Return [X, Y] of the center of cell containing provided text 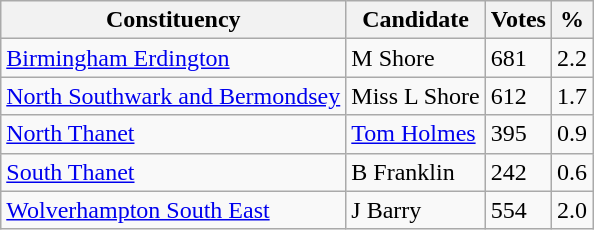
J Barry [416, 210]
Candidate [416, 20]
Wolverhampton South East [174, 210]
2.0 [572, 210]
Votes [518, 20]
Tom Holmes [416, 134]
681 [518, 58]
North Southwark and Bermondsey [174, 96]
North Thanet [174, 134]
0.9 [572, 134]
Constituency [174, 20]
Miss L Shore [416, 96]
554 [518, 210]
612 [518, 96]
% [572, 20]
2.2 [572, 58]
B Franklin [416, 172]
Birmingham Erdington [174, 58]
0.6 [572, 172]
South Thanet [174, 172]
395 [518, 134]
1.7 [572, 96]
M Shore [416, 58]
242 [518, 172]
